For the text-containing cell, return its midpoint in (X, Y) coordinate format. 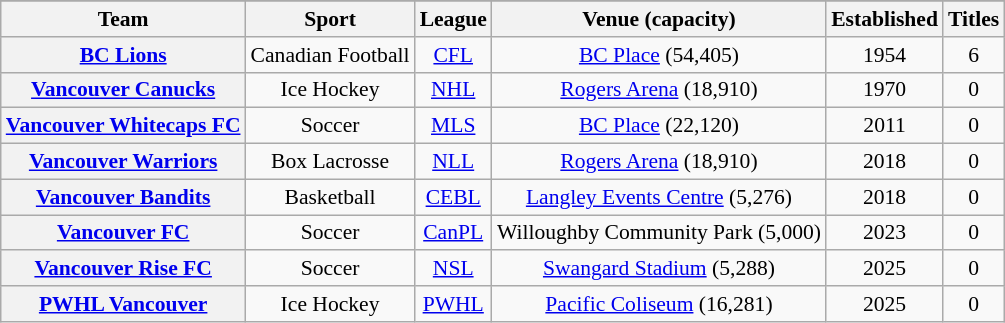
Pacific Coliseum (16,281) (659, 304)
Canadian Football (330, 55)
2011 (884, 126)
PWHL Vancouver (124, 304)
Team (124, 19)
MLS (454, 126)
NHL (454, 90)
BC Place (22,120) (659, 126)
Venue (capacity) (659, 19)
Basketball (330, 197)
CEBL (454, 197)
Vancouver Warriors (124, 162)
BC Lions (124, 55)
League (454, 19)
Vancouver Canucks (124, 90)
1970 (884, 90)
Sport (330, 19)
2023 (884, 233)
Willoughby Community Park (5,000) (659, 233)
Titles (974, 19)
NLL (454, 162)
Box Lacrosse (330, 162)
1954 (884, 55)
PWHL (454, 304)
NSL (454, 269)
Vancouver Whitecaps FC (124, 126)
Established (884, 19)
Langley Events Centre (5,276) (659, 197)
Vancouver Rise FC (124, 269)
Vancouver Bandits (124, 197)
BC Place (54,405) (659, 55)
Vancouver FC (124, 233)
CFL (454, 55)
Swangard Stadium (5,288) (659, 269)
CanPL (454, 233)
6 (974, 55)
